Locate the cell with the specified text and output its [x, y] center coordinate. 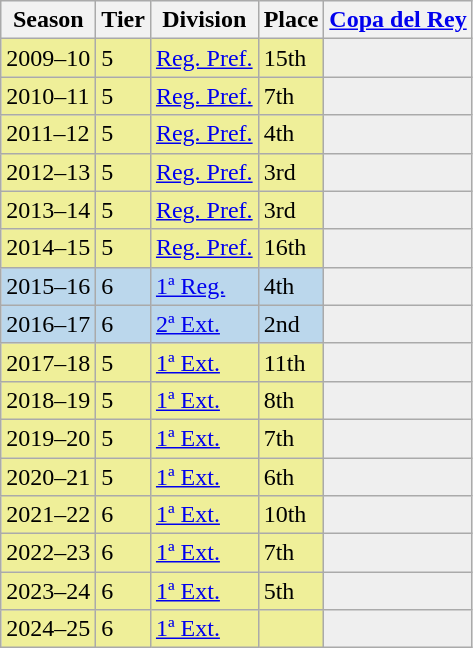
2010–11 [48, 96]
Copa del Rey [398, 20]
2012–13 [48, 172]
2013–14 [48, 210]
2024–25 [48, 629]
2017–18 [48, 362]
5th [291, 591]
2nd [291, 324]
1ª Reg. [204, 286]
2021–22 [48, 515]
2009–10 [48, 58]
2ª Ext. [204, 324]
Tier [124, 20]
6th [291, 477]
2014–15 [48, 248]
11th [291, 362]
2018–19 [48, 400]
Place [291, 20]
10th [291, 515]
Season [48, 20]
2019–20 [48, 438]
2023–24 [48, 591]
2011–12 [48, 134]
16th [291, 248]
8th [291, 400]
Division [204, 20]
15th [291, 58]
2015–16 [48, 286]
2016–17 [48, 324]
2022–23 [48, 553]
2020–21 [48, 477]
